From the cell containing the given text, extract its center point as (X, Y) coordinate. 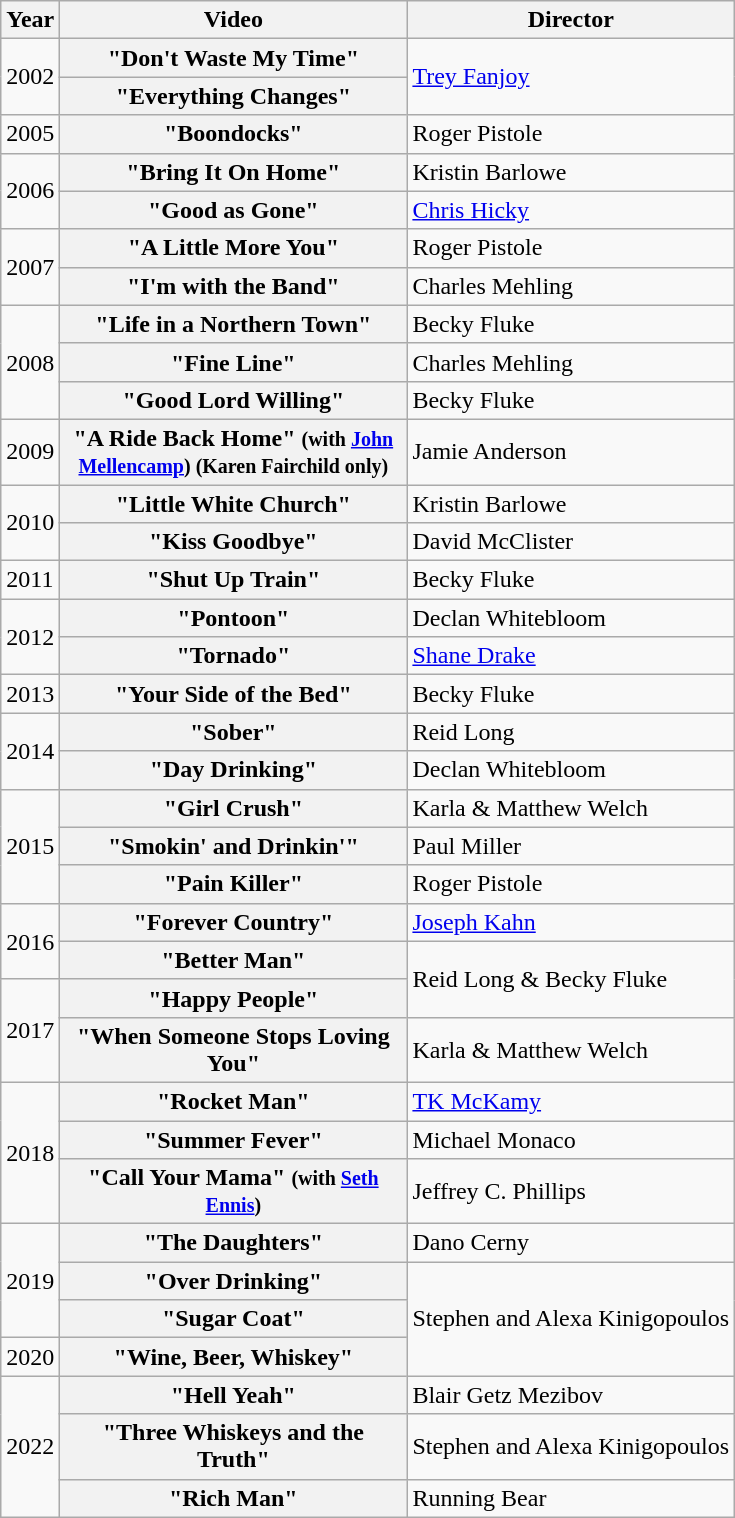
Jamie Anderson (571, 452)
Reid Long (571, 732)
TK McKamy (571, 1101)
"Shut Up Train" (234, 580)
2011 (30, 580)
"Sober" (234, 732)
Reid Long & Becky Fluke (571, 979)
2014 (30, 751)
"Over Drinking" (234, 1281)
"Boondocks" (234, 134)
"Everything Changes" (234, 96)
"Your Side of the Bed" (234, 694)
Michael Monaco (571, 1139)
Chris Hicky (571, 210)
David McClister (571, 542)
"Wine, Beer, Whiskey" (234, 1357)
Joseph Kahn (571, 922)
2018 (30, 1152)
"Hell Yeah" (234, 1395)
"Three Whiskeys and the Truth" (234, 1446)
"Forever Country" (234, 922)
"Pain Killer" (234, 884)
"Call Your Mama" (with Seth Ennis) (234, 1192)
Video (234, 20)
"A Little More You" (234, 248)
Jeffrey C. Phillips (571, 1192)
2006 (30, 191)
"I'm with the Band" (234, 286)
Year (30, 20)
2015 (30, 846)
2009 (30, 452)
2016 (30, 941)
2013 (30, 694)
"Better Man" (234, 960)
"When Someone Stops Loving You" (234, 1050)
"A Ride Back Home" (with John Mellencamp) (Karen Fairchild only) (234, 452)
2022 (30, 1446)
"Little White Church" (234, 503)
2012 (30, 637)
"Good Lord Willing" (234, 400)
"Tornado" (234, 656)
"Don't Waste My Time" (234, 58)
"Pontoon" (234, 618)
2010 (30, 522)
"Day Drinking" (234, 770)
"The Daughters" (234, 1243)
"Happy People" (234, 998)
2020 (30, 1357)
"Kiss Goodbye" (234, 542)
Director (571, 20)
"Smokin' and Drinkin'" (234, 846)
2002 (30, 77)
"Girl Crush" (234, 808)
2007 (30, 267)
Dano Cerny (571, 1243)
Blair Getz Mezibov (571, 1395)
"Good as Gone" (234, 210)
"Rich Man" (234, 1498)
"Sugar Coat" (234, 1319)
"Fine Line" (234, 362)
"Life in a Northern Town" (234, 324)
"Bring It On Home" (234, 172)
Trey Fanjoy (571, 77)
"Rocket Man" (234, 1101)
"Summer Fever" (234, 1139)
Paul Miller (571, 846)
Shane Drake (571, 656)
Running Bear (571, 1498)
2019 (30, 1281)
2017 (30, 1030)
2008 (30, 362)
2005 (30, 134)
